Provide the [X, Y] coordinate of the cell's center where the given text is located.  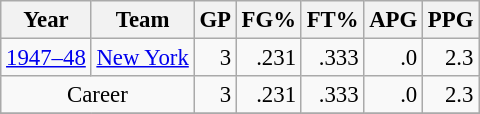
Year [46, 20]
Career [98, 95]
FG% [268, 20]
GP [215, 20]
Team [142, 20]
FT% [332, 20]
New York [142, 58]
PPG [451, 20]
APG [394, 20]
1947–48 [46, 58]
